Detect which cell encompasses the target text, then output its [x, y] center coordinate. 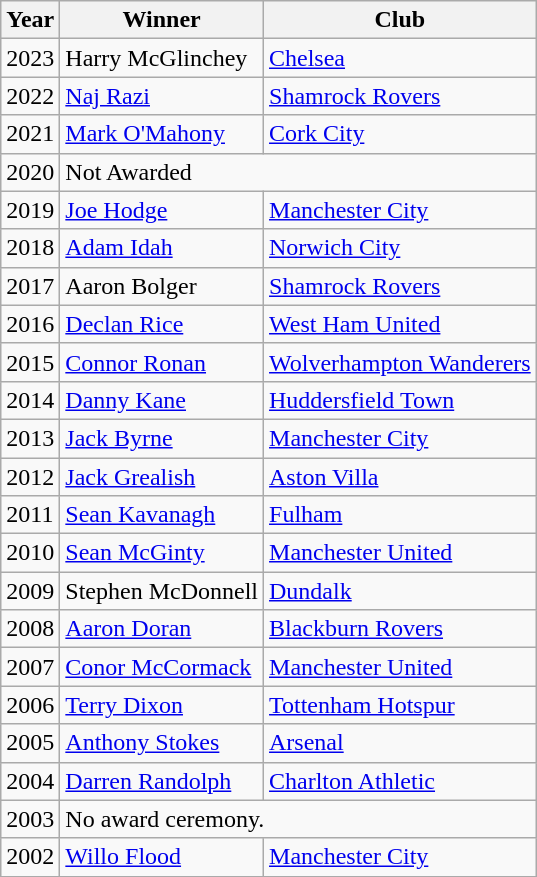
Wolverhampton Wanderers [400, 362]
Norwich City [400, 248]
Declan Rice [162, 324]
2005 [30, 743]
2009 [30, 591]
2007 [30, 667]
Winner [162, 20]
2018 [30, 248]
2016 [30, 324]
Willo Flood [162, 857]
Harry McGlinchey [162, 58]
2021 [30, 134]
Year [30, 20]
2012 [30, 477]
2015 [30, 362]
2008 [30, 629]
Naj Razi [162, 96]
No award ceremony. [298, 819]
Jack Byrne [162, 438]
2019 [30, 210]
2023 [30, 58]
Anthony Stokes [162, 743]
Joe Hodge [162, 210]
Terry Dixon [162, 705]
Stephen McDonnell [162, 591]
2002 [30, 857]
Arsenal [400, 743]
2003 [30, 819]
Aston Villa [400, 477]
2013 [30, 438]
Aaron Doran [162, 629]
2011 [30, 515]
Tottenham Hotspur [400, 705]
2017 [30, 286]
Danny Kane [162, 400]
Blackburn Rovers [400, 629]
Charlton Athletic [400, 781]
Dundalk [400, 591]
2022 [30, 96]
2020 [30, 172]
Huddersfield Town [400, 400]
2010 [30, 553]
Darren Randolph [162, 781]
Jack Grealish [162, 477]
2004 [30, 781]
West Ham United [400, 324]
2006 [30, 705]
Cork City [400, 134]
Not Awarded [298, 172]
Chelsea [400, 58]
2014 [30, 400]
Sean Kavanagh [162, 515]
Club [400, 20]
Adam Idah [162, 248]
Aaron Bolger [162, 286]
Sean McGinty [162, 553]
Mark O'Mahony [162, 134]
Connor Ronan [162, 362]
Conor McCormack [162, 667]
Fulham [400, 515]
